Extract the [x, y] coordinate from the center of the cell holding the provided text.  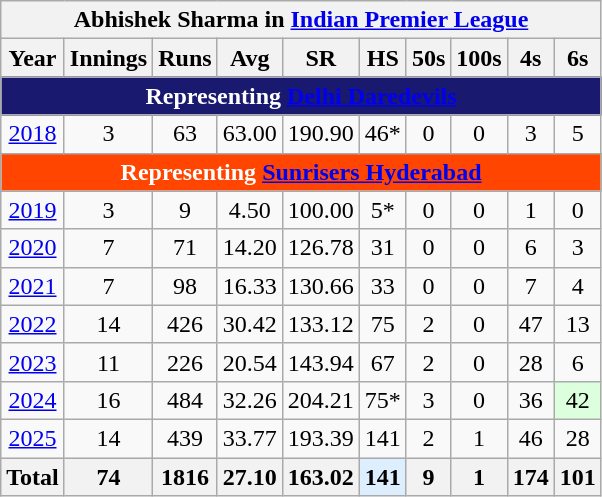
130.66 [320, 286]
75* [382, 400]
46 [530, 438]
4s [530, 58]
13 [578, 324]
193.39 [320, 438]
14.20 [250, 248]
Abhishek Sharma in Indian Premier League [302, 20]
133.12 [320, 324]
30.42 [250, 324]
71 [185, 248]
50s [428, 58]
75 [382, 324]
46* [382, 134]
174 [530, 477]
1816 [185, 477]
100.00 [320, 210]
2019 [33, 210]
16 [108, 400]
4.50 [250, 210]
2020 [33, 248]
16.33 [250, 286]
2023 [33, 362]
SR [320, 58]
HS [382, 58]
100s [479, 58]
36 [530, 400]
33.77 [250, 438]
98 [185, 286]
47 [530, 324]
Representing Sunrisers Hyderabad [302, 172]
190.90 [320, 134]
42 [578, 400]
143.94 [320, 362]
126.78 [320, 248]
Representing Delhi Daredevils [302, 96]
Innings [108, 58]
67 [382, 362]
439 [185, 438]
5* [382, 210]
63 [185, 134]
33 [382, 286]
27.10 [250, 477]
163.02 [320, 477]
32.26 [250, 400]
Runs [185, 58]
426 [185, 324]
31 [382, 248]
74 [108, 477]
2024 [33, 400]
484 [185, 400]
2018 [33, 134]
226 [185, 362]
101 [578, 477]
Avg [250, 58]
Year [33, 58]
20.54 [250, 362]
204.21 [320, 400]
11 [108, 362]
2022 [33, 324]
2021 [33, 286]
5 [578, 134]
4 [578, 286]
63.00 [250, 134]
2025 [33, 438]
Total [33, 477]
6s [578, 58]
